Detect which cell encompasses the target text, then output its [X, Y] center coordinate. 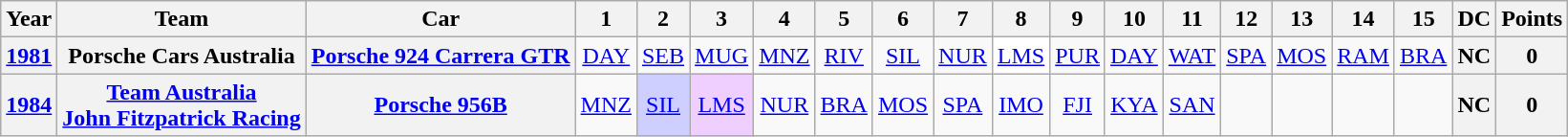
PUR [1078, 56]
Points [1533, 19]
11 [1192, 19]
7 [963, 19]
13 [1301, 19]
SAN [1192, 105]
DC [1474, 19]
Year [29, 19]
Team [182, 19]
RIV [844, 56]
1981 [29, 56]
2 [663, 19]
MUG [722, 56]
8 [1020, 19]
IMO [1020, 105]
4 [784, 19]
KYA [1133, 105]
1 [606, 19]
1984 [29, 105]
Porsche 924 Carrera GTR [440, 56]
FJI [1078, 105]
10 [1133, 19]
Team Australia John Fitzpatrick Racing [182, 105]
SEB [663, 56]
6 [902, 19]
9 [1078, 19]
5 [844, 19]
15 [1423, 19]
Porsche Cars Australia [182, 56]
12 [1246, 19]
14 [1364, 19]
WAT [1192, 56]
Car [440, 19]
RAM [1364, 56]
3 [722, 19]
Porsche 956B [440, 105]
